Output the (x, y) coordinate of the center of the cell containing the given text.  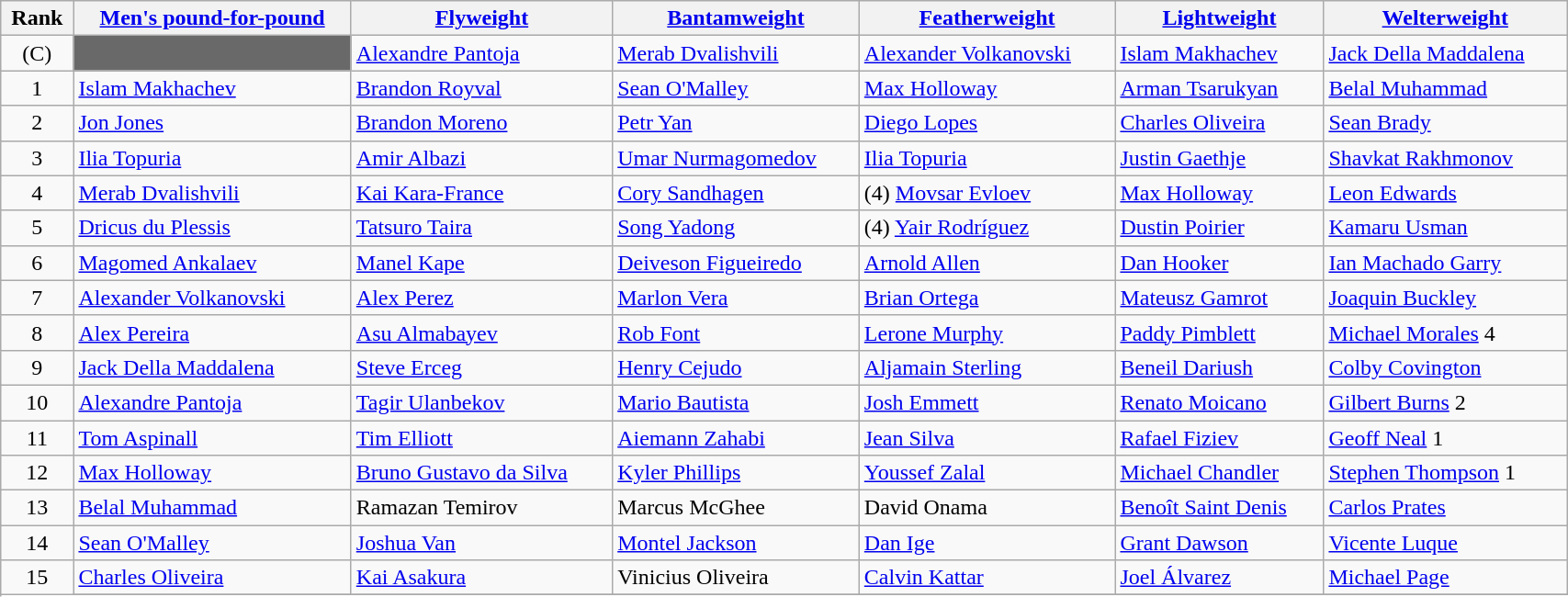
David Onama (987, 508)
Geoff Neal 1 (1446, 438)
Manel Kape (481, 263)
Beneil Dariush (1220, 367)
Justin Gaethje (1220, 158)
Gilbert Burns 2 (1446, 402)
Lerone Murphy (987, 332)
Dan Hooker (1220, 263)
Steve Erceg (481, 367)
Vinicius Oliveira (737, 578)
Carlos Prates (1446, 508)
Flyweight (481, 18)
Josh Emmett (987, 402)
9 (37, 367)
Aiemann Zahabi (737, 438)
Tim Elliott (481, 438)
Ian Machado Garry (1446, 263)
Renato Moicano (1220, 402)
Michael Page (1446, 578)
Asu Almabayev (481, 332)
Rob Font (737, 332)
Calvin Kattar (987, 578)
Vicente Luque (1446, 543)
Bruno Gustavo da Silva (481, 473)
Welterweight (1446, 18)
Grant Dawson (1220, 543)
7 (37, 298)
Sean Brady (1446, 123)
6 (37, 263)
Diego Lopes (987, 123)
13 (37, 508)
Paddy Pimblett (1220, 332)
Kamaru Usman (1446, 228)
Rafael Fiziev (1220, 438)
Magomed Ankalaev (212, 263)
Joaquin Buckley (1446, 298)
Dricus du Plessis (212, 228)
Colby Covington (1446, 367)
Jon Jones (212, 123)
Tagir Ulanbekov (481, 402)
Cory Sandhagen (737, 193)
Tatsuro Taira (481, 228)
Lightweight (1220, 18)
Shavkat Rakhmonov (1446, 158)
Rank (37, 18)
Brian Ortega (987, 298)
Ramazan Temirov (481, 508)
Benoît Saint Denis (1220, 508)
8 (37, 332)
Arnold Allen (987, 263)
4 (37, 193)
Amir Albazi (481, 158)
Mateusz Gamrot (1220, 298)
Leon Edwards (1446, 193)
14 (37, 543)
1 (37, 88)
Michael Chandler (1220, 473)
Song Yadong (737, 228)
Umar Nurmagomedov (737, 158)
Men's pound-for-pound (212, 18)
11 (37, 438)
(C) (37, 53)
Jean Silva (987, 438)
Joshua Van (481, 543)
Henry Cejudo (737, 367)
Dustin Poirier (1220, 228)
Marcus McGhee (737, 508)
Brandon Royval (481, 88)
Dan Ige (987, 543)
Michael Morales 4 (1446, 332)
Mario Bautista (737, 402)
12 (37, 473)
Tom Aspinall (212, 438)
Arman Tsarukyan (1220, 88)
Stephen Thompson 1 (1446, 473)
Kai Asakura (481, 578)
10 (37, 402)
3 (37, 158)
(4) Yair Rodríguez (987, 228)
Alex Perez (481, 298)
Aljamain Sterling (987, 367)
Youssef Zalal (987, 473)
Marlon Vera (737, 298)
Deiveson Figueiredo (737, 263)
Alex Pereira (212, 332)
5 (37, 228)
Featherweight (987, 18)
Petr Yan (737, 123)
Montel Jackson (737, 543)
Kai Kara-France (481, 193)
Joel Álvarez (1220, 578)
15 (37, 578)
Bantamweight (737, 18)
2 (37, 123)
Brandon Moreno (481, 123)
(4) Movsar Evloev (987, 193)
Kyler Phillips (737, 473)
